Identify which cell holds the provided text, then report its (x, y) central coordinate. 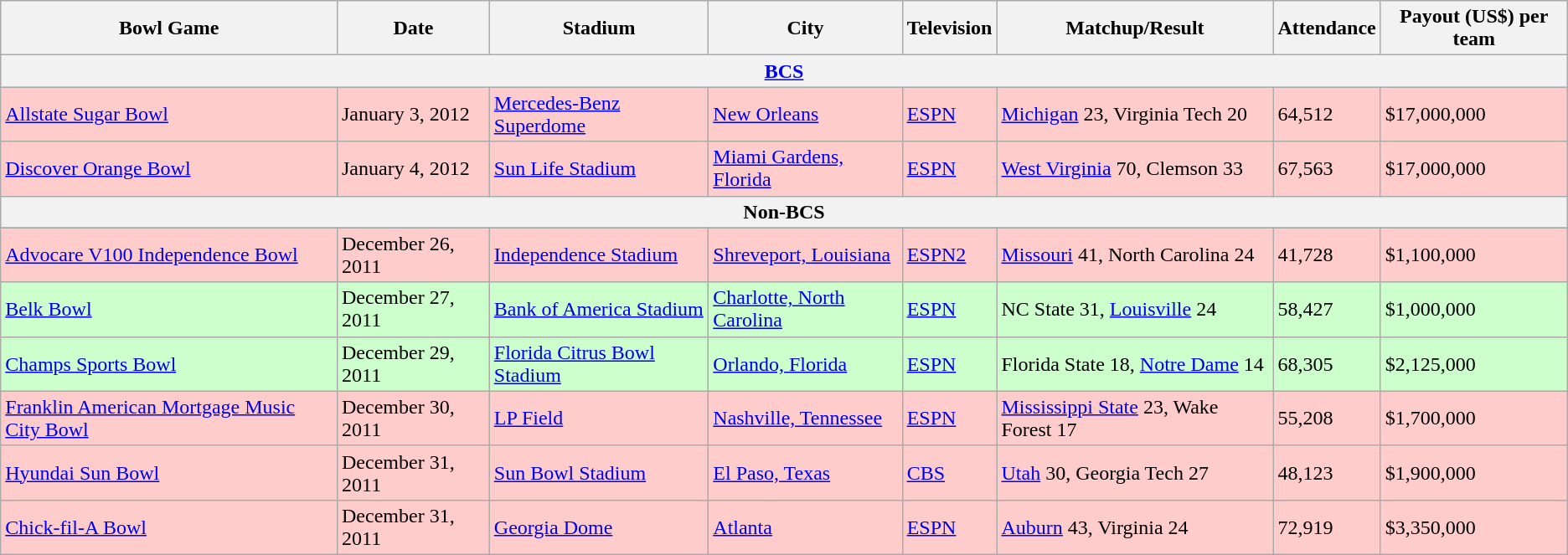
Matchup/Result (1135, 28)
Bowl Game (169, 28)
Missouri 41, North Carolina 24 (1135, 254)
Utah 30, Georgia Tech 27 (1135, 472)
Chick-fil-A Bowl (169, 527)
Television (950, 28)
$1,700,000 (1474, 419)
64,512 (1327, 114)
Orlando, Florida (806, 363)
Attendance (1327, 28)
Stadium (598, 28)
Independence Stadium (598, 254)
Date (413, 28)
67,563 (1327, 169)
$1,900,000 (1474, 472)
City (806, 28)
January 4, 2012 (413, 169)
55,208 (1327, 419)
Allstate Sugar Bowl (169, 114)
Sun Life Stadium (598, 169)
Nashville, Tennessee (806, 419)
72,919 (1327, 527)
Atlanta (806, 527)
Franklin American Mortgage Music City Bowl (169, 419)
Shreveport, Louisiana (806, 254)
Charlotte, North Carolina (806, 310)
December 30, 2011 (413, 419)
West Virginia 70, Clemson 33 (1135, 169)
Miami Gardens, Florida (806, 169)
$1,000,000 (1474, 310)
$1,100,000 (1474, 254)
Auburn 43, Virginia 24 (1135, 527)
Non-BCS (784, 212)
Advocare V100 Independence Bowl (169, 254)
December 29, 2011 (413, 363)
Bank of America Stadium (598, 310)
New Orleans (806, 114)
December 26, 2011 (413, 254)
Georgia Dome (598, 527)
CBS (950, 472)
December 27, 2011 (413, 310)
Champs Sports Bowl (169, 363)
Mississippi State 23, Wake Forest 17 (1135, 419)
LP Field (598, 419)
Discover Orange Bowl (169, 169)
$3,350,000 (1474, 527)
January 3, 2012 (413, 114)
58,427 (1327, 310)
Hyundai Sun Bowl (169, 472)
Florida State 18, Notre Dame 14 (1135, 363)
Michigan 23, Virginia Tech 20 (1135, 114)
48,123 (1327, 472)
Sun Bowl Stadium (598, 472)
$2,125,000 (1474, 363)
El Paso, Texas (806, 472)
NC State 31, Louisville 24 (1135, 310)
Florida Citrus Bowl Stadium (598, 363)
68,305 (1327, 363)
Mercedes-Benz Superdome (598, 114)
Belk Bowl (169, 310)
BCS (784, 71)
ESPN2 (950, 254)
Payout (US$) per team (1474, 28)
41,728 (1327, 254)
